Return (X, Y) of the center of cell containing provided text 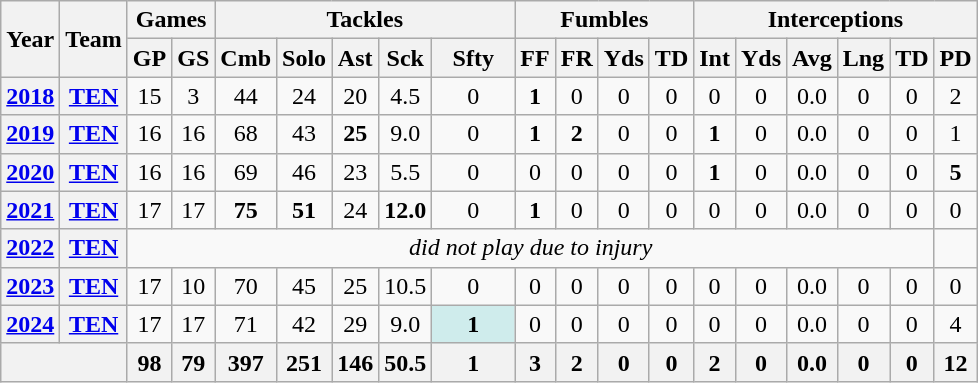
Sfty (474, 58)
5 (956, 172)
4.5 (406, 96)
PD (956, 58)
71 (246, 324)
68 (246, 134)
GP (149, 58)
GS (194, 58)
Avg (812, 58)
20 (356, 96)
51 (304, 210)
Team (94, 39)
43 (304, 134)
2022 (30, 248)
Lng (863, 58)
Sck (406, 58)
29 (356, 324)
Fumbles (604, 20)
2023 (30, 286)
Games (170, 20)
10 (194, 286)
98 (149, 362)
Cmb (246, 58)
69 (246, 172)
79 (194, 362)
146 (356, 362)
did not play due to injury (530, 248)
15 (149, 96)
Solo (304, 58)
2019 (30, 134)
46 (304, 172)
5.5 (406, 172)
2024 (30, 324)
44 (246, 96)
23 (356, 172)
Tackles (365, 20)
397 (246, 362)
75 (246, 210)
50.5 (406, 362)
70 (246, 286)
Year (30, 39)
FF (535, 58)
12.0 (406, 210)
Interceptions (836, 20)
251 (304, 362)
45 (304, 286)
FR (576, 58)
4 (956, 324)
42 (304, 324)
10.5 (406, 286)
Int (715, 58)
Ast (356, 58)
2018 (30, 96)
12 (956, 362)
2021 (30, 210)
2020 (30, 172)
